Scan for the cell matching the given text and deliver its [X, Y] coordinate at center. 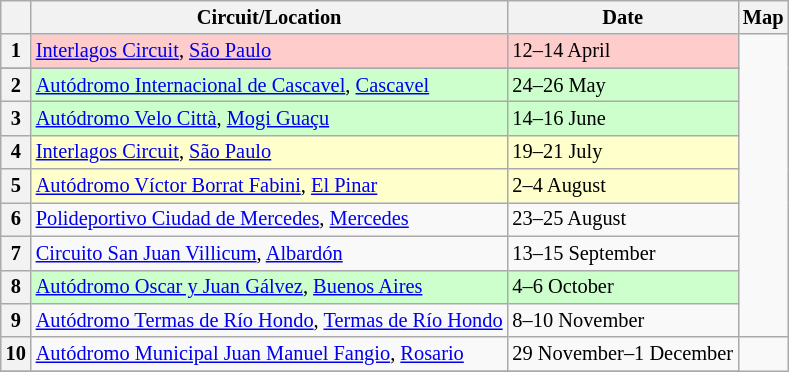
Autódromo Internacional de Cascavel, Cascavel [270, 85]
23–25 August [623, 219]
Polideportivo Ciudad de Mercedes, Mercedes [270, 219]
19–21 July [623, 152]
12–14 April [623, 51]
Autódromo Termas de Río Hondo, Termas de Río Hondo [270, 320]
13–15 September [623, 253]
Map [763, 17]
4 [16, 152]
14–16 June [623, 118]
2–4 August [623, 186]
5 [16, 186]
Autódromo Velo Città, Mogi Guaçu [270, 118]
9 [16, 320]
Autódromo Oscar y Juan Gálvez, Buenos Aires [270, 287]
3 [16, 118]
29 November–1 December [623, 354]
10 [16, 354]
8–10 November [623, 320]
7 [16, 253]
Circuito San Juan Villicum, Albardón [270, 253]
Autódromo Víctor Borrat Fabini, El Pinar [270, 186]
2 [16, 85]
8 [16, 287]
Autódromo Municipal Juan Manuel Fangio, Rosario [270, 354]
6 [16, 219]
Circuit/Location [270, 17]
Date [623, 17]
4–6 October [623, 287]
24–26 May [623, 85]
1 [16, 51]
